From the cell containing the given text, extract its center point as (X, Y) coordinate. 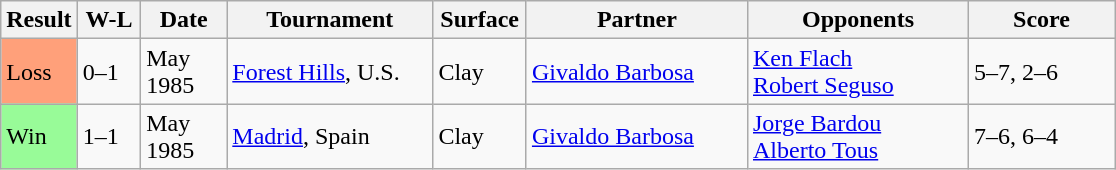
Opponents (858, 20)
Partner (636, 20)
Madrid, Spain (330, 136)
7–6, 6–4 (1042, 136)
Forest Hills, U.S. (330, 72)
Score (1042, 20)
Loss (39, 72)
Date (184, 20)
W-L (109, 20)
Ken Flach Robert Seguso (858, 72)
Win (39, 136)
Tournament (330, 20)
Jorge Bardou Alberto Tous (858, 136)
Result (39, 20)
5–7, 2–6 (1042, 72)
1–1 (109, 136)
Surface (480, 20)
0–1 (109, 72)
